For the text-containing cell, return its midpoint in [x, y] coordinate format. 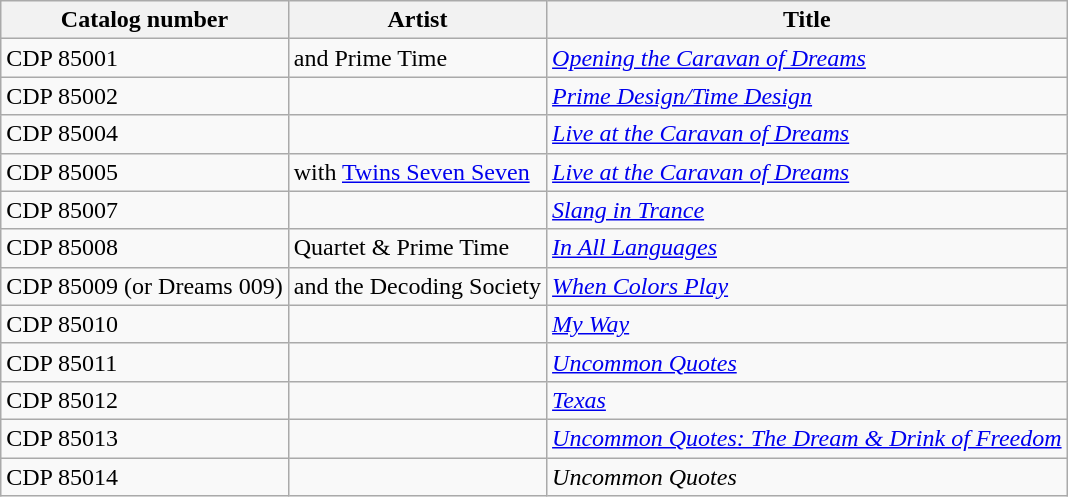
CDP 85010 [144, 324]
Artist [417, 20]
and the Decoding Society [417, 286]
Title [808, 20]
CDP 85001 [144, 58]
CDP 85008 [144, 248]
Slang in Trance [808, 210]
When Colors Play [808, 286]
In All Languages [808, 248]
CDP 85012 [144, 400]
CDP 85007 [144, 210]
Prime Design/Time Design [808, 96]
CDP 85013 [144, 438]
Uncommon Quotes: The Dream & Drink of Freedom [808, 438]
and Prime Time [417, 58]
My Way [808, 324]
CDP 85009 (or Dreams 009) [144, 286]
Quartet & Prime Time [417, 248]
CDP 85005 [144, 172]
CDP 85011 [144, 362]
with Twins Seven Seven [417, 172]
CDP 85002 [144, 96]
CDP 85004 [144, 134]
Opening the Caravan of Dreams [808, 58]
CDP 85014 [144, 477]
Texas [808, 400]
Catalog number [144, 20]
